Search for the cell housing the specified text and yield its (x, y) center coordinate. 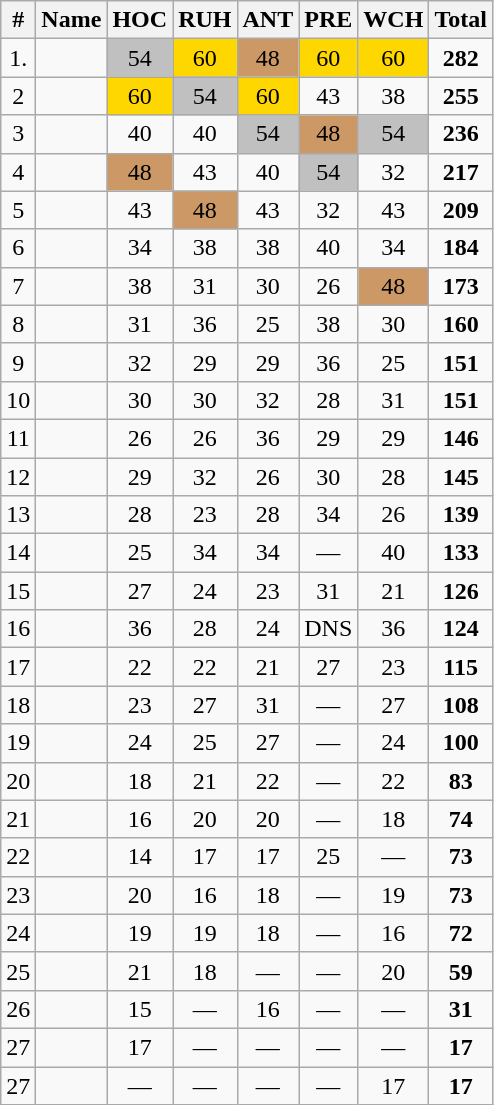
PRE (328, 20)
282 (461, 58)
83 (461, 781)
115 (461, 667)
160 (461, 324)
ANT (268, 20)
146 (461, 438)
217 (461, 172)
5 (18, 210)
2 (18, 96)
124 (461, 629)
4 (18, 172)
236 (461, 134)
12 (18, 477)
74 (461, 819)
173 (461, 286)
3 (18, 134)
72 (461, 933)
Name (72, 20)
11 (18, 438)
126 (461, 591)
HOC (140, 20)
7 (18, 286)
10 (18, 400)
100 (461, 743)
WCH (394, 20)
1. (18, 58)
59 (461, 971)
Total (461, 20)
RUH (205, 20)
145 (461, 477)
139 (461, 515)
# (18, 20)
209 (461, 210)
DNS (328, 629)
108 (461, 705)
9 (18, 362)
255 (461, 96)
6 (18, 248)
133 (461, 553)
8 (18, 324)
13 (18, 515)
184 (461, 248)
